Locate the cell with the specified text and output its [X, Y] center coordinate. 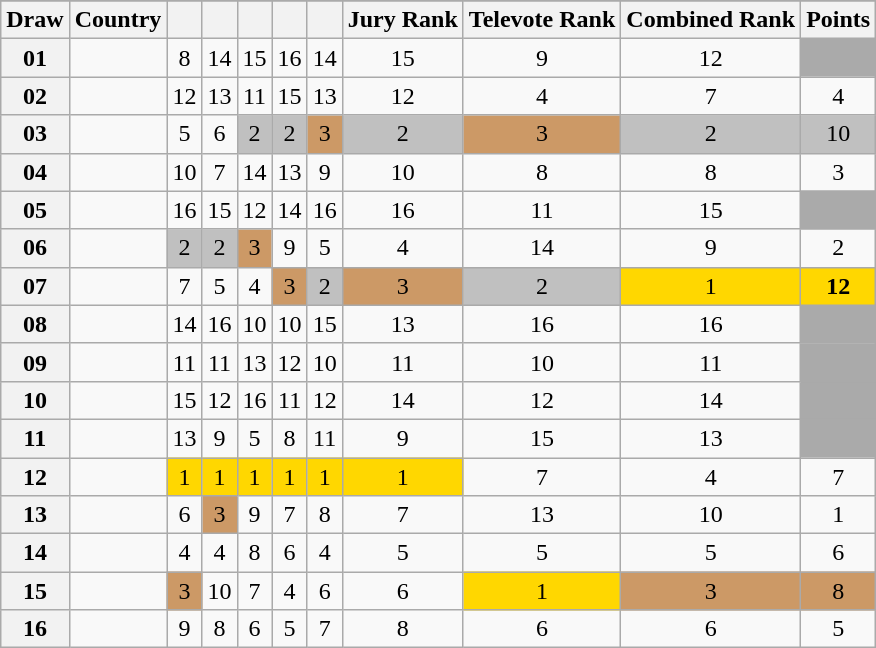
02 [35, 96]
09 [35, 362]
08 [35, 324]
Draw [35, 20]
05 [35, 210]
Country [118, 20]
01 [35, 58]
07 [35, 286]
04 [35, 172]
Televote Rank [542, 20]
Combined Rank [711, 20]
Jury Rank [402, 20]
03 [35, 134]
Points [838, 20]
06 [35, 248]
